Detect which cell encompasses the target text, then output its [x, y] center coordinate. 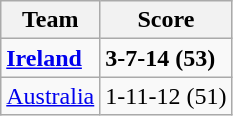
Australia [50, 96]
Ireland [50, 58]
Team [50, 20]
3-7-14 (53) [166, 58]
Score [166, 20]
1-11-12 (51) [166, 96]
